Extract the [x, y] coordinate from the center of the cell holding the provided text.  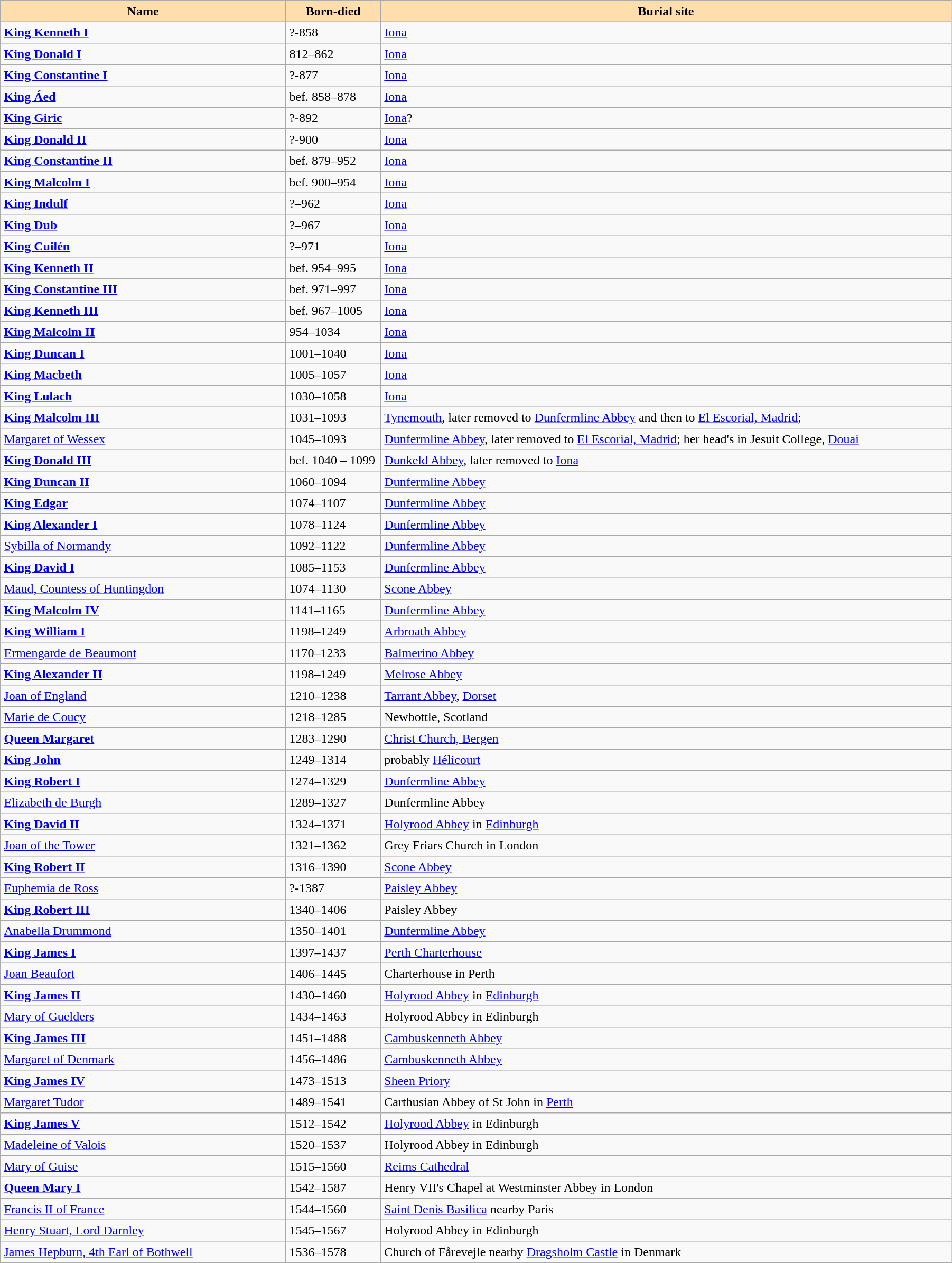
1092–1122 [333, 546]
King Giric [143, 118]
Joan of England [143, 696]
Maud, Countess of Huntingdon [143, 588]
King Dub [143, 225]
Saint Denis Basilica nearby Paris [666, 1209]
Burial site [666, 11]
King David II [143, 824]
Carthusian Abbey of St John in Perth [666, 1102]
Elizabeth de Burgh [143, 802]
1031–1093 [333, 417]
1397–1437 [333, 952]
1074–1107 [333, 503]
1520–1537 [333, 1145]
1085–1153 [333, 567]
King John [143, 760]
Sybilla of Normandy [143, 546]
?–962 [333, 203]
James Hepburn, 4th Earl of Bothwell [143, 1252]
King James II [143, 995]
1512–1542 [333, 1124]
Name [143, 11]
1045–1093 [333, 439]
1536–1578 [333, 1252]
1451–1488 [333, 1038]
Arbroath Abbey [666, 631]
1430–1460 [333, 995]
812–862 [333, 54]
King Malcolm II [143, 332]
Euphemia de Ross [143, 888]
1218–1285 [333, 717]
Balmerino Abbey [666, 653]
Charterhouse in Perth [666, 974]
954–1034 [333, 332]
1473–1513 [333, 1081]
Joan of the Tower [143, 845]
Grey Friars Church in London [666, 845]
King James V [143, 1124]
Dunfermline Abbey, later removed to El Escorial, Madrid; her head's in Jesuit College, Douai [666, 439]
King Duncan II [143, 482]
Ermengarde de Beaumont [143, 653]
King Malcolm IV [143, 610]
King Lulach [143, 396]
1001–1040 [333, 353]
Melrose Abbey [666, 674]
Madeleine of Valois [143, 1145]
bef. 971–997 [333, 289]
1030–1058 [333, 396]
1542–1587 [333, 1187]
1350–1401 [333, 931]
1545–1567 [333, 1230]
1283–1290 [333, 738]
1074–1130 [333, 588]
Reims Cathedral [666, 1166]
King Constantine III [143, 289]
Anabella Drummond [143, 931]
King Alexander I [143, 525]
King Alexander II [143, 674]
1210–1238 [333, 696]
Iona? [666, 118]
?-877 [333, 75]
Church of Fårevejle nearby Dragsholm Castle in Denmark [666, 1252]
King Kenneth III [143, 311]
1515–1560 [333, 1166]
King William I [143, 631]
bef. 858–878 [333, 97]
King James I [143, 952]
1324–1371 [333, 824]
probably Hélicourt [666, 760]
King Duncan I [143, 353]
1316–1390 [333, 867]
1078–1124 [333, 525]
King Kenneth II [143, 268]
1289–1327 [333, 802]
Sheen Priory [666, 1081]
King Macbeth [143, 375]
King Robert III [143, 910]
Margaret Tudor [143, 1102]
King Robert I [143, 781]
Joan Beaufort [143, 974]
King Constantine II [143, 161]
?-858 [333, 32]
bef. 954–995 [333, 268]
Mary of Guelders [143, 1016]
1406–1445 [333, 974]
1321–1362 [333, 845]
1489–1541 [333, 1102]
Dunkeld Abbey, later removed to Iona [666, 460]
King Kenneth I [143, 32]
King Constantine I [143, 75]
Queen Margaret [143, 738]
bef. 900–954 [333, 182]
King Áed [143, 97]
King Indulf [143, 203]
1141–1165 [333, 610]
King Donald III [143, 460]
King Donald II [143, 139]
Tarrant Abbey, Dorset [666, 696]
1274–1329 [333, 781]
Mary of Guise [143, 1166]
Queen Mary I [143, 1187]
Margaret of Denmark [143, 1059]
1456–1486 [333, 1059]
?-1387 [333, 888]
bef. 1040 – 1099 [333, 460]
Marie de Coucy [143, 717]
Christ Church, Bergen [666, 738]
?-892 [333, 118]
King James III [143, 1038]
Henry Stuart, Lord Darnley [143, 1230]
?–967 [333, 225]
Francis II of France [143, 1209]
Henry VII's Chapel at Westminster Abbey in London [666, 1187]
?-900 [333, 139]
Perth Charterhouse [666, 952]
1170–1233 [333, 653]
bef. 967–1005 [333, 311]
King Cuilén [143, 246]
King Edgar [143, 503]
1005–1057 [333, 375]
King Malcolm I [143, 182]
?–971 [333, 246]
1544–1560 [333, 1209]
King Malcolm III [143, 417]
King Robert II [143, 867]
Tynemouth, later removed to Dunfermline Abbey and then to El Escorial, Madrid; [666, 417]
Born-died [333, 11]
King Donald I [143, 54]
1249–1314 [333, 760]
1060–1094 [333, 482]
King James IV [143, 1081]
Newbottle, Scotland [666, 717]
Margaret of Wessex [143, 439]
bef. 879–952 [333, 161]
1434–1463 [333, 1016]
King David I [143, 567]
1340–1406 [333, 910]
